Search for the cell housing the specified text and yield its (X, Y) center coordinate. 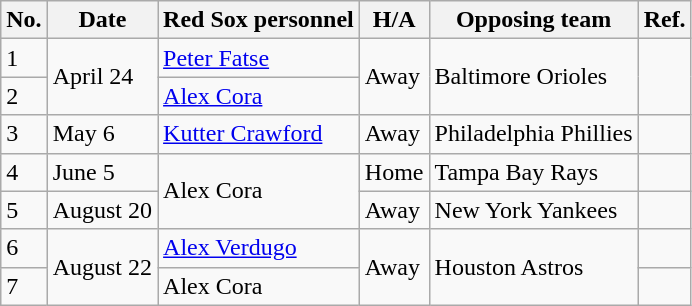
Houston Astros (534, 267)
Philadelphia Phillies (534, 134)
August 20 (102, 210)
New York Yankees (534, 210)
Date (102, 20)
Alex Verdugo (259, 248)
April 24 (102, 77)
4 (24, 172)
Peter Fatse (259, 58)
6 (24, 248)
No. (24, 20)
Red Sox personnel (259, 20)
3 (24, 134)
7 (24, 286)
Tampa Bay Rays (534, 172)
Opposing team (534, 20)
August 22 (102, 267)
May 6 (102, 134)
1 (24, 58)
Home (394, 172)
Baltimore Orioles (534, 77)
H/A (394, 20)
Kutter Crawford (259, 134)
June 5 (102, 172)
2 (24, 96)
5 (24, 210)
Ref. (664, 20)
